Identify which cell holds the provided text, then report its [X, Y] central coordinate. 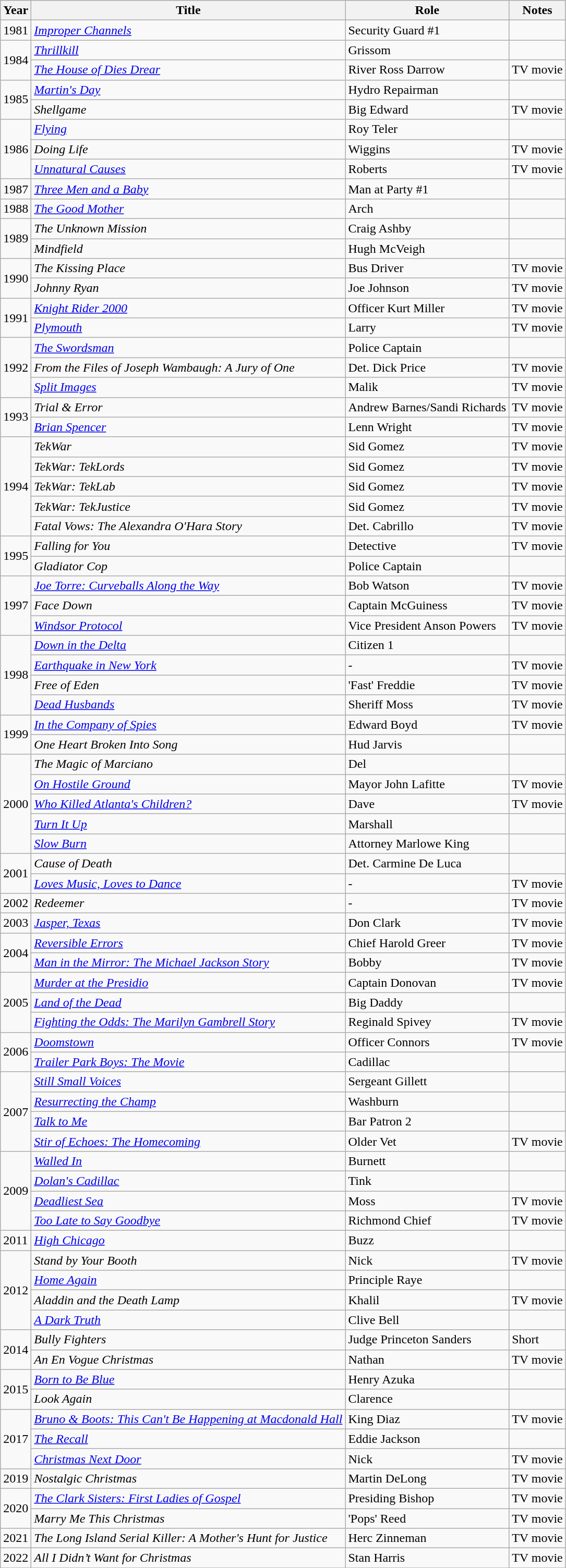
Attorney Marlowe King [427, 843]
Joe Johnson [427, 288]
2020 [16, 1508]
2007 [16, 1111]
Richmond Chief [427, 1221]
Turn It Up [188, 824]
2019 [16, 1478]
Look Again [188, 1399]
Deadliest Sea [188, 1200]
Cause of Death [188, 863]
Edward Boyd [427, 725]
Cadillac [427, 1062]
Nathan [427, 1359]
Unnatural Causes [188, 169]
Henry Azuka [427, 1379]
Mayor John Lafitte [427, 784]
Presiding Bishop [427, 1498]
TekWar: TekLords [188, 467]
1997 [16, 606]
2000 [16, 804]
Larry [427, 328]
1995 [16, 556]
Sheriff Moss [427, 705]
Officer Connors [427, 1042]
'Pops' Reed [427, 1518]
Marry Me This Christmas [188, 1518]
The House of Dies Drear [188, 70]
1988 [16, 209]
Christmas Next Door [188, 1459]
Falling for You [188, 546]
1989 [16, 238]
Man at Party #1 [427, 189]
1985 [16, 100]
TekWar: TekLab [188, 486]
Detective [427, 546]
Thrillkill [188, 50]
Fatal Vows: The Alexandra O'Hara Story [188, 526]
The Kissing Place [188, 268]
1993 [16, 417]
Big Edward [427, 109]
2014 [16, 1350]
Reversible Errors [188, 943]
Roberts [427, 169]
King Diaz [427, 1419]
Citizen 1 [427, 645]
2006 [16, 1052]
TekWar: TekJustice [188, 506]
2012 [16, 1290]
1994 [16, 486]
Clive Bell [427, 1320]
Marshall [427, 824]
Free of Eden [188, 685]
In the Company of Spies [188, 725]
Nostalgic Christmas [188, 1478]
Judge Princeton Sanders [427, 1340]
Captain McGuiness [427, 606]
Older Vet [427, 1141]
Jasper, Texas [188, 923]
Dave [427, 804]
The Clark Sisters: First Ladies of Gospel [188, 1498]
2002 [16, 903]
2021 [16, 1538]
Walled In [188, 1161]
2022 [16, 1558]
Bobby [427, 963]
2011 [16, 1241]
Dolan's Cadillac [188, 1181]
2015 [16, 1389]
1999 [16, 734]
Joe Torre: Curveballs Along the Way [188, 586]
Moss [427, 1200]
A Dark Truth [188, 1320]
Arch [427, 209]
The Recall [188, 1439]
Sergeant Gillett [427, 1082]
1998 [16, 675]
Burnett [427, 1161]
Flying [188, 129]
Doomstown [188, 1042]
Title [188, 10]
Man in the Mirror: The Michael Jackson Story [188, 963]
1992 [16, 367]
Martin's Day [188, 90]
Det. Carmine De Luca [427, 863]
Officer Kurt Miller [427, 308]
On Hostile Ground [188, 784]
Split Images [188, 387]
Land of the Dead [188, 1002]
Hydro Repairman [427, 90]
Plymouth [188, 328]
2001 [16, 873]
Clarence [427, 1399]
Stan Harris [427, 1558]
Stir of Echoes: The Homecoming [188, 1141]
Slow Burn [188, 843]
Chief Harold Greer [427, 943]
Don Clark [427, 923]
Captain Donovan [427, 983]
One Heart Broken Into Song [188, 744]
Windsor Protocol [188, 626]
Vice President Anson Powers [427, 626]
Doing Life [188, 149]
Bruno & Boots: This Can't Be Happening at Macdonald Hall [188, 1419]
Talk to Me [188, 1121]
Role [427, 10]
1984 [16, 60]
Still Small Voices [188, 1082]
TekWar [188, 447]
Security Guard #1 [427, 30]
Bus Driver [427, 268]
The Good Mother [188, 209]
Born to Be Blue [188, 1379]
Roy Teler [427, 129]
Herc Zinneman [427, 1538]
Knight Rider 2000 [188, 308]
Craig Ashby [427, 228]
Wiggins [427, 149]
Who Killed Atlanta's Children? [188, 804]
2017 [16, 1439]
The Long Island Serial Killer: A Mother's Hunt for Justice [188, 1538]
Khalil [427, 1300]
Tink [427, 1181]
Short [537, 1340]
'Fast' Freddie [427, 685]
Martin DeLong [427, 1478]
All I Didn’t Want for Christmas [188, 1558]
Trailer Park Boys: The Movie [188, 1062]
Home Again [188, 1280]
Eddie Jackson [427, 1439]
The Magic of Marciano [188, 764]
Mindfield [188, 249]
Grissom [427, 50]
1981 [16, 30]
Det. Dick Price [427, 367]
Gladiator Cop [188, 566]
Three Men and a Baby [188, 189]
Bob Watson [427, 586]
Bar Patron 2 [427, 1121]
Too Late to Say Goodbye [188, 1221]
Dead Husbands [188, 705]
River Ross Darrow [427, 70]
Lenn Wright [427, 427]
Hud Jarvis [427, 744]
Bully Fighters [188, 1340]
Improper Channels [188, 30]
2004 [16, 953]
Reginald Spivey [427, 1022]
Loves Music, Loves to Dance [188, 884]
Down in the Delta [188, 645]
Resurrecting the Champ [188, 1101]
The Unknown Mission [188, 228]
Washburn [427, 1101]
1990 [16, 278]
1987 [16, 189]
Notes [537, 10]
Fighting the Odds: The Marilyn Gambrell Story [188, 1022]
Stand by Your Booth [188, 1260]
Det. Cabrillo [427, 526]
High Chicago [188, 1241]
2003 [16, 923]
Johnny Ryan [188, 288]
Redeemer [188, 903]
Brian Spencer [188, 427]
1986 [16, 149]
Buzz [427, 1241]
Andrew Barnes/Sandi Richards [427, 407]
Aladdin and the Death Lamp [188, 1300]
An En Vogue Christmas [188, 1359]
Shellgame [188, 109]
Murder at the Presidio [188, 983]
Year [16, 10]
Principle Raye [427, 1280]
1991 [16, 318]
Malik [427, 387]
From the Files of Joseph Wambaugh: A Jury of One [188, 367]
2005 [16, 1002]
Hugh McVeigh [427, 249]
Trial & Error [188, 407]
Earthquake in New York [188, 665]
Face Down [188, 606]
Big Daddy [427, 1002]
Del [427, 764]
2009 [16, 1191]
The Swordsman [188, 348]
